Output the [x, y] coordinate of the center of the cell containing the given text.  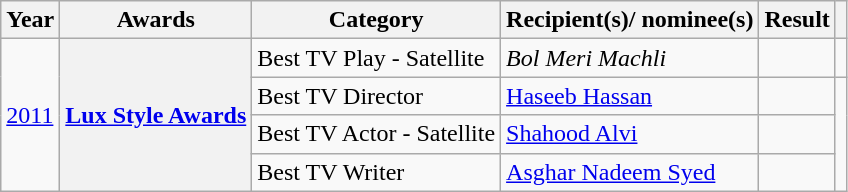
Result [797, 20]
Haseeb Hassan [630, 96]
Best TV Play - Satellite [376, 58]
Recipient(s)/ nominee(s) [630, 20]
Category [376, 20]
Best TV Actor - Satellite [376, 134]
Year [30, 20]
2011 [30, 115]
Lux Style Awards [156, 115]
Bol Meri Machli [630, 58]
Shahood Alvi [630, 134]
Awards [156, 20]
Best TV Director [376, 96]
Best TV Writer [376, 172]
Asghar Nadeem Syed [630, 172]
